Determine the [x, y] coordinate at the center of the cell enclosing the given text.  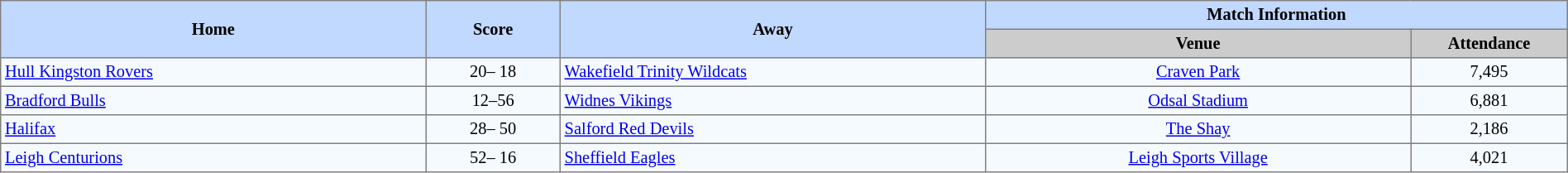
28– 50 [493, 129]
2,186 [1489, 129]
Leigh Sports Village [1198, 157]
7,495 [1489, 72]
Wakefield Trinity Wildcats [772, 72]
Home [213, 30]
Bradford Bulls [213, 100]
Sheffield Eagles [772, 157]
52– 16 [493, 157]
Attendance [1489, 43]
Away [772, 30]
Craven Park [1198, 72]
12–56 [493, 100]
20– 18 [493, 72]
The Shay [1198, 129]
Hull Kingston Rovers [213, 72]
Venue [1198, 43]
Score [493, 30]
6,881 [1489, 100]
Salford Red Devils [772, 129]
Halifax [213, 129]
Odsal Stadium [1198, 100]
4,021 [1489, 157]
Widnes Vikings [772, 100]
Match Information [1277, 15]
Leigh Centurions [213, 157]
